Output the [x, y] coordinate of the center of the cell containing the given text.  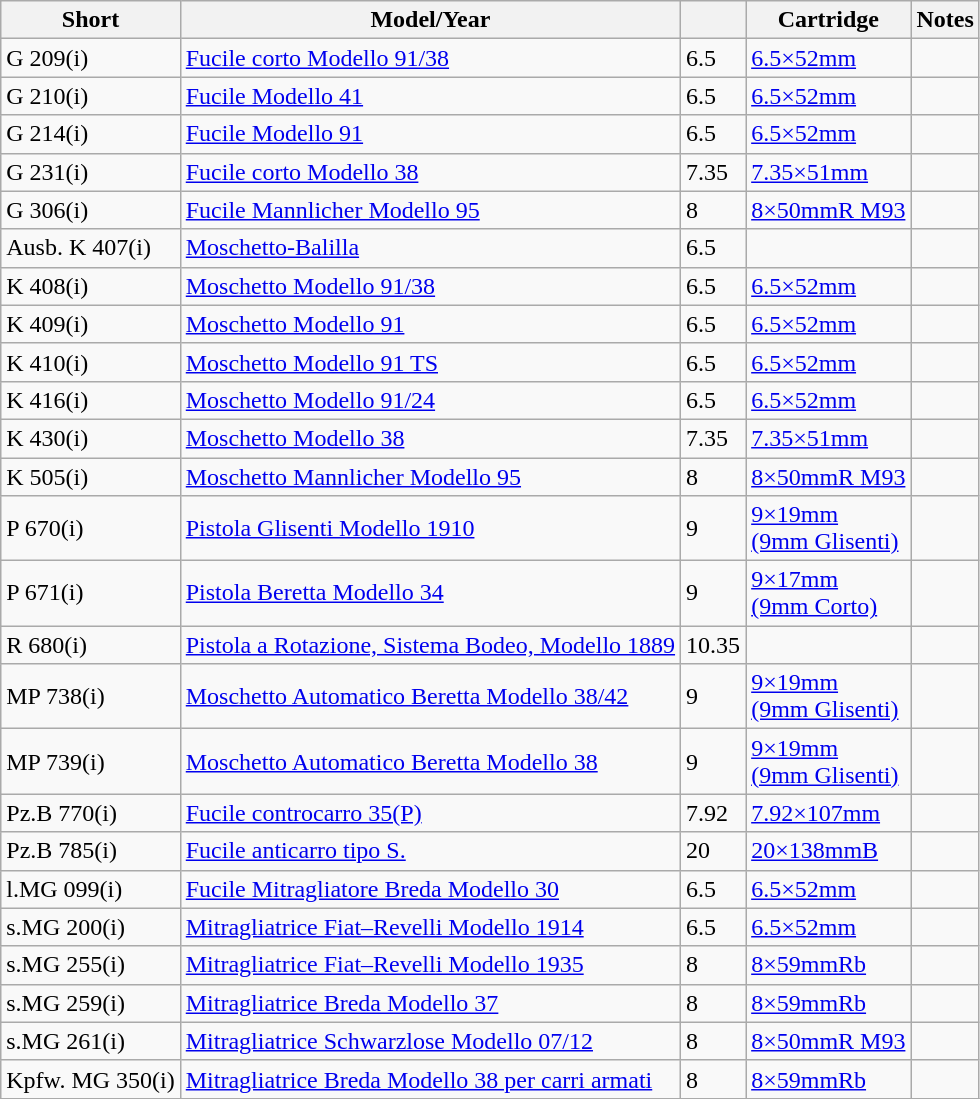
Moschetto Automatico Beretta Modello 38 [430, 762]
Moschetto Modello 91 TS [430, 362]
Fucile controcarro 35(P) [430, 813]
Mitragliatrice Schwarzlose Modello 07/12 [430, 1041]
Mitragliatrice Fiat–Revelli Modello 1914 [430, 927]
MP 739(i) [90, 762]
9×17mm(9mm Corto) [828, 594]
Cartridge [828, 20]
Moschetto Automatico Beretta Modello 38/42 [430, 696]
Pistola a Rotazione, Sistema Bodeo, Modello 1889 [430, 645]
Pz.B 785(i) [90, 851]
s.MG 255(i) [90, 965]
Notes [945, 20]
Fucile corto Modello 91/38 [430, 58]
Ausb. K 407(i) [90, 248]
Moschetto Modello 91/38 [430, 286]
K 430(i) [90, 438]
s.MG 261(i) [90, 1041]
Mitragliatrice Breda Modello 37 [430, 1003]
P 671(i) [90, 594]
Moschetto Modello 91 [430, 324]
Fucile corto Modello 38 [430, 172]
Fucile anticarro tipo S. [430, 851]
G 209(i) [90, 58]
K 416(i) [90, 400]
Fucile Mitragliatore Breda Modello 30 [430, 889]
7.92 [714, 813]
K 409(i) [90, 324]
s.MG 200(i) [90, 927]
Kpfw. MG 350(i) [90, 1079]
10.35 [714, 645]
Moschetto Modello 38 [430, 438]
Fucile Modello 91 [430, 134]
G 231(i) [90, 172]
Moschetto Modello 91/24 [430, 400]
K 505(i) [90, 477]
G 214(i) [90, 134]
K 410(i) [90, 362]
Moschetto Mannlicher Modello 95 [430, 477]
Fucile Modello 41 [430, 96]
G 210(i) [90, 96]
s.MG 259(i) [90, 1003]
Pz.B 770(i) [90, 813]
MP 738(i) [90, 696]
Short [90, 20]
7.92×107mm [828, 813]
Pistola Beretta Modello 34 [430, 594]
Mitragliatrice Breda Modello 38 per carri armati [430, 1079]
Fucile Mannlicher Modello 95 [430, 210]
P 670(i) [90, 528]
Mitragliatrice Fiat–Revelli Modello 1935 [430, 965]
Moschetto-Balilla [430, 248]
R 680(i) [90, 645]
G 306(i) [90, 210]
20 [714, 851]
K 408(i) [90, 286]
20×138mmB [828, 851]
Model/Year [430, 20]
Pistola Glisenti Modello 1910 [430, 528]
l.MG 099(i) [90, 889]
